Determine the (X, Y) coordinate at the center of the cell enclosing the given text.  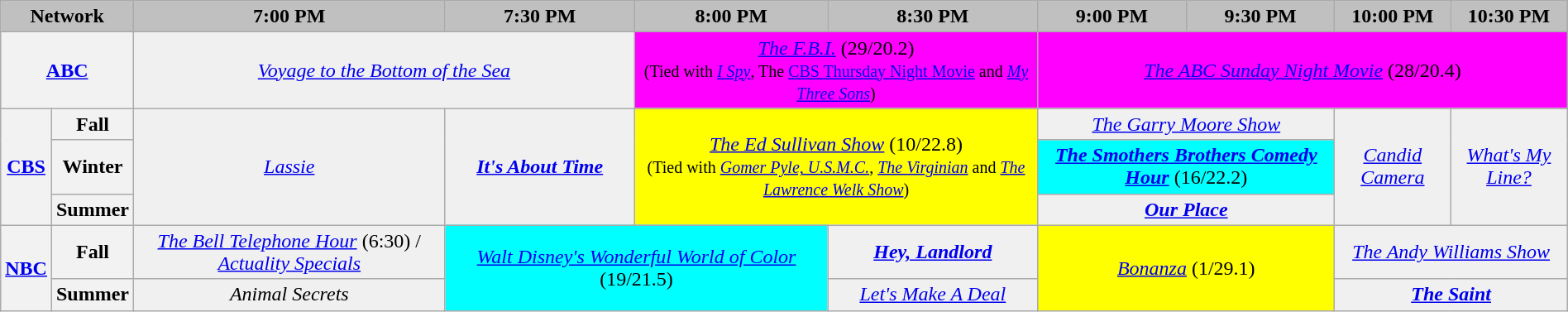
8:00 PM (731, 17)
7:30 PM (539, 17)
9:30 PM (1260, 17)
Bonanza (1/29.1) (1186, 268)
Let's Make A Deal (933, 295)
Animal Secrets (289, 295)
8:30 PM (933, 17)
The Ed Sullivan Show (10/22.8)(Tied with Gomer Pyle, U.S.M.C., The Virginian and The Lawrence Welk Show) (835, 167)
CBS (26, 167)
NBC (26, 268)
The ABC Sunday Night Movie (28/20.4) (1303, 70)
Walt Disney's Wonderful World of Color (19/21.5) (637, 268)
7:00 PM (289, 17)
10:00 PM (1393, 17)
10:30 PM (1509, 17)
The Smothers Brothers Comedy Hour (16/22.2) (1186, 167)
Our Place (1186, 209)
Hey, Landlord (933, 252)
Candid Camera (1393, 167)
Voyage to the Bottom of the Sea (385, 70)
9:00 PM (1112, 17)
ABC (68, 70)
It's About Time (539, 167)
Winter (93, 167)
The Andy Williams Show (1451, 252)
The Saint (1451, 295)
What's My Line? (1509, 167)
Network (68, 17)
Lassie (289, 167)
The Garry Moore Show (1186, 124)
The Bell Telephone Hour (6:30) / Actuality Specials (289, 252)
The F.B.I. (29/20.2)(Tied with I Spy, The CBS Thursday Night Movie and My Three Sons) (835, 70)
